Return the [x, y] coordinate for the center point of the cell that contains the specified text.  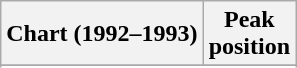
Chart (1992–1993) [102, 34]
Peakposition [249, 34]
